Capture the cell that displays the provided text and extract its [X, Y] central coordinate. 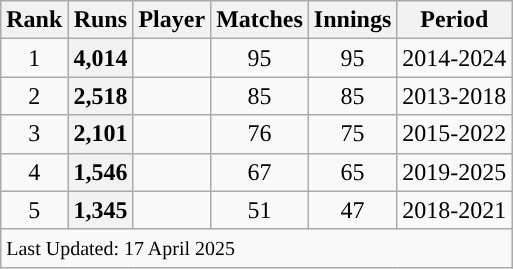
51 [260, 210]
Period [454, 20]
2013-2018 [454, 96]
65 [352, 172]
2 [34, 96]
2015-2022 [454, 134]
Player [172, 20]
Rank [34, 20]
5 [34, 210]
47 [352, 210]
Matches [260, 20]
75 [352, 134]
67 [260, 172]
1,546 [100, 172]
Last Updated: 17 April 2025 [256, 248]
3 [34, 134]
1,345 [100, 210]
1 [34, 58]
4 [34, 172]
Innings [352, 20]
2,101 [100, 134]
2014-2024 [454, 58]
4,014 [100, 58]
Runs [100, 20]
2019-2025 [454, 172]
76 [260, 134]
2,518 [100, 96]
2018-2021 [454, 210]
